For the text-containing cell, return its midpoint in (X, Y) coordinate format. 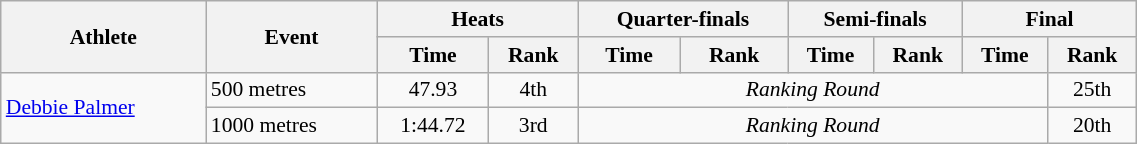
4th (534, 90)
Semi-finals (875, 19)
Final (1049, 19)
Quarter-finals (683, 19)
20th (1092, 126)
Debbie Palmer (104, 108)
1000 metres (292, 126)
25th (1092, 90)
Athlete (104, 36)
500 metres (292, 90)
Heats (478, 19)
3rd (534, 126)
1:44.72 (432, 126)
47.93 (432, 90)
Event (292, 36)
